Find where the given text appears and provide that cell's center as [X, Y] coordinate. 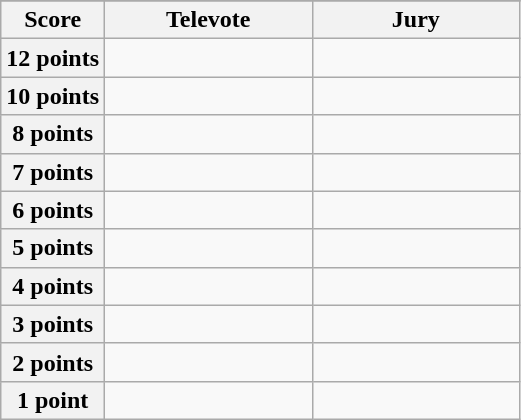
4 points [53, 286]
6 points [53, 210]
7 points [53, 172]
Jury [416, 20]
Televote [209, 20]
1 point [53, 400]
Score [53, 20]
2 points [53, 362]
5 points [53, 248]
12 points [53, 58]
3 points [53, 324]
10 points [53, 96]
8 points [53, 134]
